Pinpoint the cell where the given text exists, returning its (x, y) midpoint coordinate. 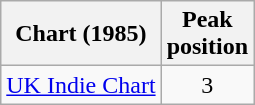
Peakposition (207, 34)
UK Indie Chart (81, 85)
Chart (1985) (81, 34)
3 (207, 85)
